Search for the cell housing the specified text and yield its (x, y) center coordinate. 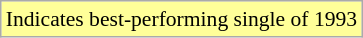
Indicates best-performing single of 1993 (182, 19)
